Search for the cell housing the specified text and yield its (X, Y) center coordinate. 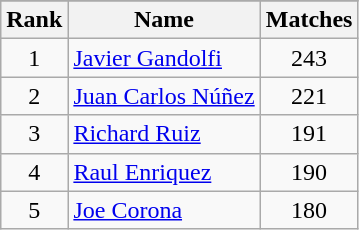
243 (309, 58)
2 (34, 96)
Joe Corona (164, 210)
190 (309, 172)
Matches (309, 20)
Richard Ruiz (164, 134)
221 (309, 96)
Rank (34, 20)
1 (34, 58)
180 (309, 210)
3 (34, 134)
5 (34, 210)
Name (164, 20)
191 (309, 134)
Javier Gandolfi (164, 58)
Raul Enriquez (164, 172)
4 (34, 172)
Juan Carlos Núñez (164, 96)
